Return the [X, Y] coordinate for the center point of the cell that contains the specified text.  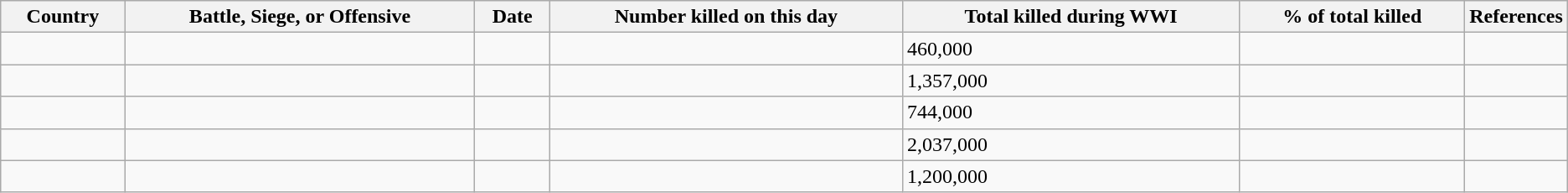
Total killed during WWI [1070, 17]
1,357,000 [1070, 81]
1,200,000 [1070, 176]
744,000 [1070, 112]
Number killed on this day [725, 17]
Country [63, 17]
References [1516, 17]
460,000 [1070, 49]
% of total killed [1352, 17]
Battle, Siege, or Offensive [300, 17]
Date [513, 17]
2,037,000 [1070, 144]
